Output the (x, y) coordinate of the center of the cell containing the given text.  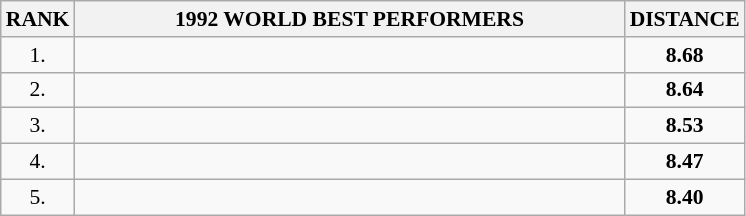
DISTANCE (685, 19)
RANK (38, 19)
8.40 (685, 197)
8.64 (685, 90)
4. (38, 162)
8.53 (685, 126)
2. (38, 90)
5. (38, 197)
1992 WORLD BEST PERFORMERS (349, 19)
8.47 (685, 162)
1. (38, 55)
3. (38, 126)
8.68 (685, 55)
